For the text-containing cell, return its midpoint in [x, y] coordinate format. 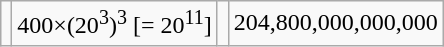
204,800,000,000,000 [336, 24]
400×(203)3 [= 2011] [114, 24]
